From the cell containing the given text, extract its center point as [X, Y] coordinate. 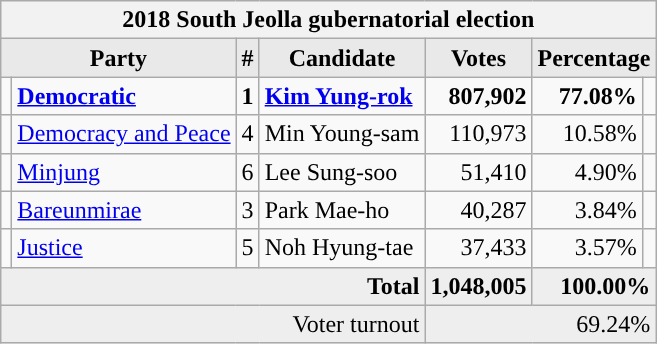
100.00% [594, 286]
Democratic [124, 96]
Lee Sung-soo [342, 172]
10.58% [587, 134]
69.24% [540, 324]
Bareunmirae [124, 210]
40,287 [478, 210]
2018 South Jeolla gubernatorial election [328, 20]
110,973 [478, 134]
1,048,005 [478, 286]
Voter turnout [213, 324]
Democracy and Peace [124, 134]
Park Mae-ho [342, 210]
Total [213, 286]
Min Young-sam [342, 134]
6 [248, 172]
Justice [124, 248]
3.57% [587, 248]
37,433 [478, 248]
4.90% [587, 172]
3.84% [587, 210]
Noh Hyung-tae [342, 248]
4 [248, 134]
51,410 [478, 172]
Party [118, 58]
# [248, 58]
77.08% [587, 96]
Percentage [594, 58]
1 [248, 96]
Kim Yung-rok [342, 96]
Minjung [124, 172]
3 [248, 210]
Candidate [342, 58]
Votes [478, 58]
807,902 [478, 96]
5 [248, 248]
